Return the [X, Y] coordinate for the center point of the cell that contains the specified text.  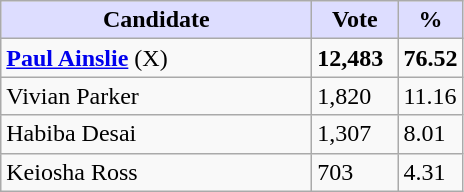
11.16 [430, 96]
Paul Ainslie (X) [156, 58]
Vivian Parker [156, 96]
1,820 [355, 96]
4.31 [430, 172]
76.52 [430, 58]
Vote [355, 20]
1,307 [355, 134]
8.01 [430, 134]
703 [355, 172]
12,483 [355, 58]
Habiba Desai [156, 134]
Candidate [156, 20]
% [430, 20]
Keiosha Ross [156, 172]
